Output the [x, y] coordinate of the center of the cell containing the given text.  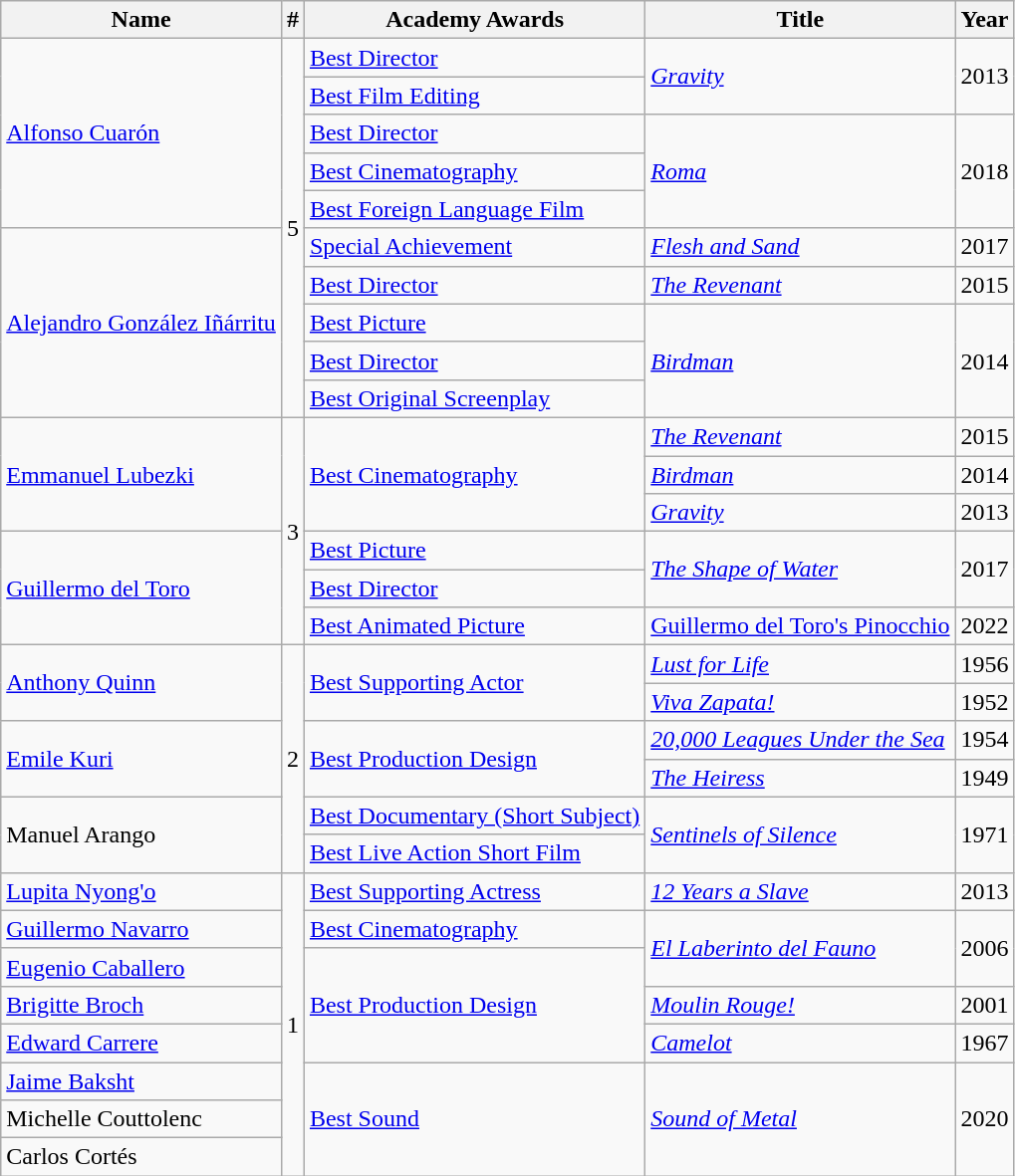
Guillermo del Toro's Pinocchio [801, 626]
Sound of Metal [801, 1118]
Best Documentary (Short Subject) [474, 816]
2001 [984, 1005]
Flesh and Sand [801, 247]
Moulin Rouge! [801, 1005]
Best Supporting Actress [474, 891]
Title [801, 20]
Carlos Cortés [141, 1157]
Viva Zapata! [801, 702]
Best Film Editing [474, 96]
Guillermo del Toro [141, 588]
2 [293, 759]
Anthony Quinn [141, 683]
2020 [984, 1118]
Best Live Action Short Film [474, 853]
1 [293, 1024]
Best Original Screenplay [474, 398]
Emile Kuri [141, 759]
1956 [984, 664]
Year [984, 20]
5 [293, 229]
Name [141, 20]
2022 [984, 626]
Best Supporting Actor [474, 683]
Manuel Arango [141, 834]
Best Sound [474, 1118]
2018 [984, 171]
1949 [984, 778]
Best Foreign Language Film [474, 209]
Special Achievement [474, 247]
Lupita Nyong'o [141, 891]
Eugenio Caballero [141, 967]
20,000 Leagues Under the Sea [801, 740]
Sentinels of Silence [801, 834]
Michelle Couttolenc [141, 1119]
3 [293, 531]
# [293, 20]
Edward Carrere [141, 1043]
Guillermo Navarro [141, 929]
1967 [984, 1043]
12 Years a Slave [801, 891]
Camelot [801, 1043]
1952 [984, 702]
1954 [984, 740]
Brigitte Broch [141, 1005]
The Heiress [801, 778]
El Laberinto del Fauno [801, 948]
Lust for Life [801, 664]
Alejandro González Iñárritu [141, 323]
1971 [984, 834]
Academy Awards [474, 20]
Emmanuel Lubezki [141, 474]
Best Animated Picture [474, 626]
Roma [801, 171]
Jaime Baksht [141, 1080]
Alfonso Cuarón [141, 133]
The Shape of Water [801, 570]
2006 [984, 948]
